Return the (X, Y) coordinate for the center point of the cell that contains the specified text.  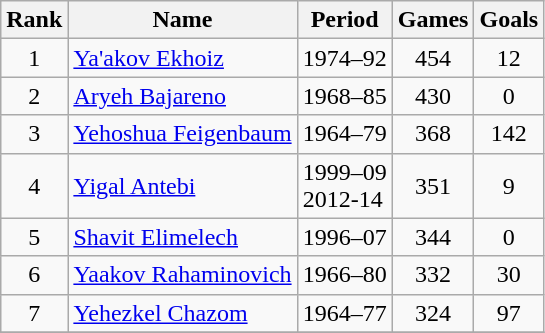
1974–92 (344, 58)
Ya'akov Ekhoiz (182, 58)
Shavit Elimelech (182, 237)
6 (34, 275)
9 (509, 186)
Yehezkel Chazom (182, 313)
12 (509, 58)
351 (433, 186)
97 (509, 313)
5 (34, 237)
Period (344, 20)
30 (509, 275)
430 (433, 96)
Goals (509, 20)
1964–77 (344, 313)
1996–07 (344, 237)
Yigal Antebi (182, 186)
1964–79 (344, 134)
4 (34, 186)
2 (34, 96)
1968–85 (344, 96)
Games (433, 20)
332 (433, 275)
1999–092012-14 (344, 186)
344 (433, 237)
3 (34, 134)
Yehoshua Feigenbaum (182, 134)
1966–80 (344, 275)
Aryeh Bajareno (182, 96)
1 (34, 58)
Name (182, 20)
454 (433, 58)
Yaakov Rahaminovich (182, 275)
Rank (34, 20)
324 (433, 313)
142 (509, 134)
368 (433, 134)
7 (34, 313)
